Provide the (X, Y) coordinate of the cell's center where the given text is located.  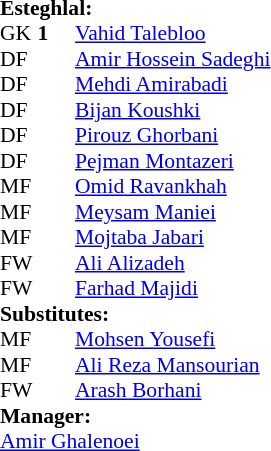
Manager: (135, 416)
Arash Borhani (172, 391)
Pejman Montazeri (172, 161)
Ali Reza Mansourian (172, 365)
Meysam Maniei (172, 212)
Vahid Talebloo (172, 33)
Pirouz Ghorbani (172, 135)
Mojtaba Jabari (172, 237)
Mehdi Amirabadi (172, 85)
Mohsen Yousefi (172, 339)
Ali Alizadeh (172, 263)
Omid Ravankhah (172, 187)
GK (19, 33)
Farhad Majidi (172, 289)
Substitutes: (135, 314)
1 (57, 33)
Amir Hossein Sadeghi (172, 59)
Bijan Koushki (172, 110)
